For the text-containing cell, return its midpoint in [x, y] coordinate format. 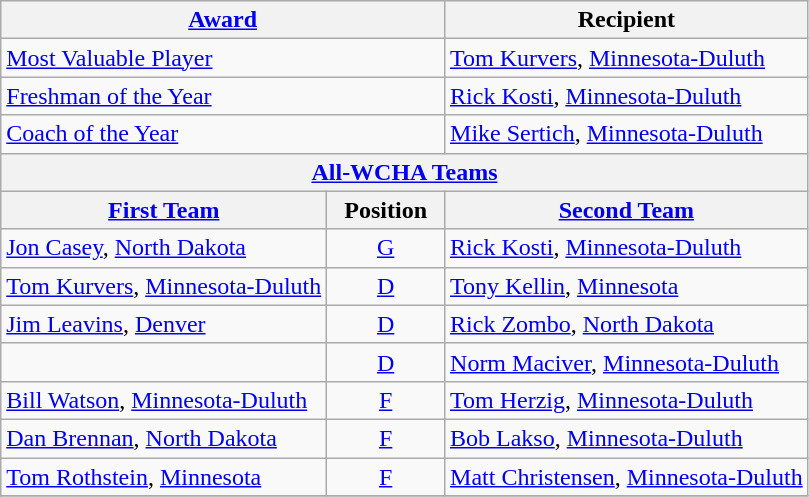
Second Team [627, 210]
Dan Brennan, North Dakota [164, 438]
Tom Rothstein, Minnesota [164, 477]
G [386, 248]
Norm Maciver, Minnesota-Duluth [627, 362]
Matt Christensen, Minnesota-Duluth [627, 477]
Bob Lakso, Minnesota-Duluth [627, 438]
First Team [164, 210]
Bill Watson, Minnesota-Duluth [164, 400]
Tony Kellin, Minnesota [627, 286]
Jon Casey, North Dakota [164, 248]
Jim Leavins, Denver [164, 324]
Tom Herzig, Minnesota-Duluth [627, 400]
Mike Sertich, Minnesota-Duluth [627, 134]
Rick Zombo, North Dakota [627, 324]
All-WCHA Teams [404, 172]
Freshman of the Year [223, 96]
Award [223, 20]
Position [386, 210]
Recipient [627, 20]
Coach of the Year [223, 134]
Most Valuable Player [223, 58]
